Scan for the cell matching the given text and deliver its (x, y) coordinate at center. 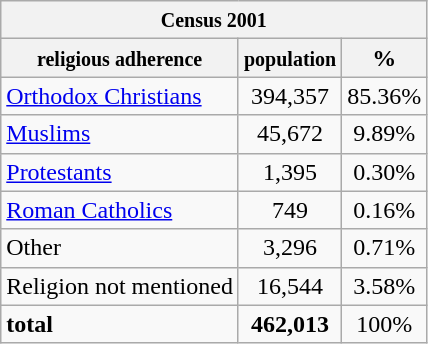
0.16% (384, 210)
9.89% (384, 134)
Census 2001 (214, 20)
3.58% (384, 286)
0.30% (384, 172)
Religion not mentioned (120, 286)
Muslims (120, 134)
Roman Catholics (120, 210)
3,296 (290, 248)
462,013 (290, 324)
100% (384, 324)
749 (290, 210)
1,395 (290, 172)
population (290, 58)
394,357 (290, 96)
total (120, 324)
religious adherence (120, 58)
0.71% (384, 248)
% (384, 58)
Orthodox Christians (120, 96)
45,672 (290, 134)
16,544 (290, 286)
Other (120, 248)
Protestants (120, 172)
85.36% (384, 96)
